Determine the (x, y) coordinate at the center of the cell enclosing the given text.  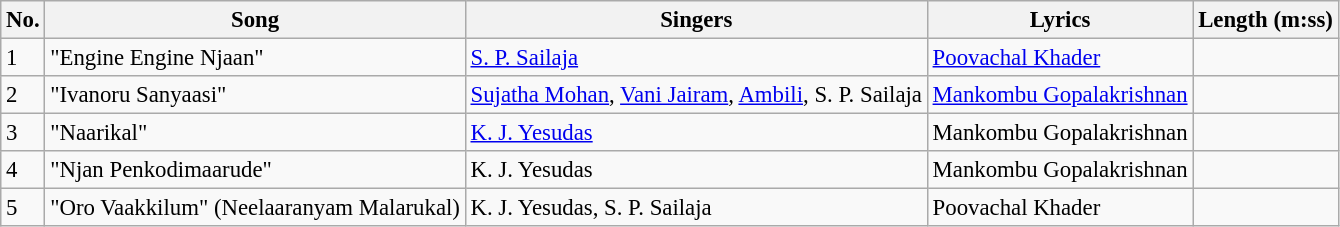
"Njan Penkodimaarude" (255, 170)
Singers (696, 20)
Lyrics (1060, 20)
2 (23, 95)
5 (23, 208)
"Engine Engine Njaan" (255, 58)
No. (23, 20)
"Oro Vaakkilum" (Neelaaranyam Malarukal) (255, 208)
"Naarikal" (255, 133)
"Ivanoru Sanyaasi" (255, 95)
K. J. Yesudas, S. P. Sailaja (696, 208)
S. P. Sailaja (696, 58)
Song (255, 20)
4 (23, 170)
Sujatha Mohan, Vani Jairam, Ambili, S. P. Sailaja (696, 95)
1 (23, 58)
Length (m:ss) (1266, 20)
3 (23, 133)
